Detect which cell encompasses the target text, then output its [X, Y] center coordinate. 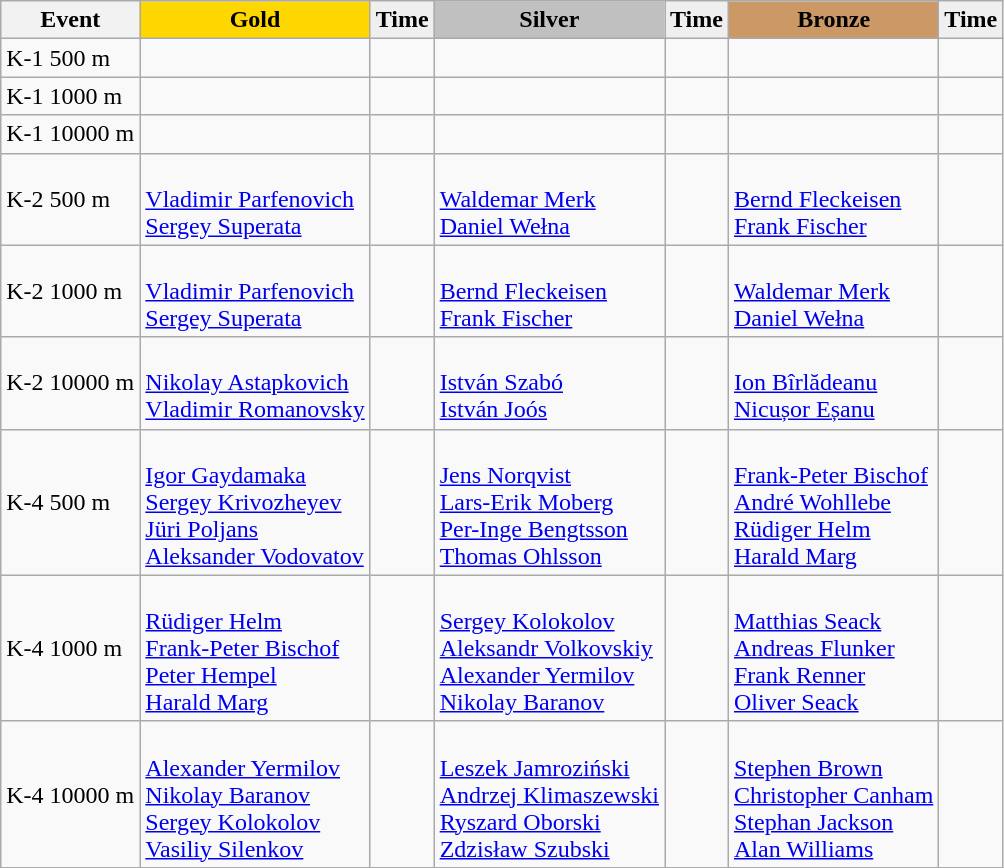
Matthias SeackAndreas FlunkerFrank RennerOliver Seack [833, 648]
Stephen BrownChristopher CanhamStephan JacksonAlan Williams [833, 794]
Silver [549, 20]
K-2 10000 m [70, 383]
Nikolay AstapkovichVladimir Romanovsky [255, 383]
K-4 10000 m [70, 794]
K-2 1000 m [70, 291]
Event [70, 20]
K-4 1000 m [70, 648]
K-4 500 m [70, 502]
K-1 1000 m [70, 96]
Igor GaydamakaSergey KrivozheyevJüri PoljansAleksander Vodovatov [255, 502]
Rüdiger HelmFrank-Peter BischofPeter HempelHarald Marg [255, 648]
Bronze [833, 20]
Frank-Peter BischofAndré WohllebeRüdiger HelmHarald Marg [833, 502]
Gold [255, 20]
Leszek JamrozińskiAndrzej KlimaszewskiRyszard OborskiZdzisław Szubski [549, 794]
Alexander YermilovNikolay BaranovSergey KolokolovVasiliy Silenkov [255, 794]
István SzabóIstván Joós [549, 383]
Sergey KolokolovAleksandr VolkovskiyAlexander YermilovNikolay Baranov [549, 648]
K-1 500 m [70, 58]
K-2 500 m [70, 199]
K-1 10000 m [70, 134]
Jens NorqvistLars-Erik MobergPer-Inge BengtssonThomas Ohlsson [549, 502]
Ion BîrlădeanuNicușor Eșanu [833, 383]
